For the text-containing cell, return its midpoint in (X, Y) coordinate format. 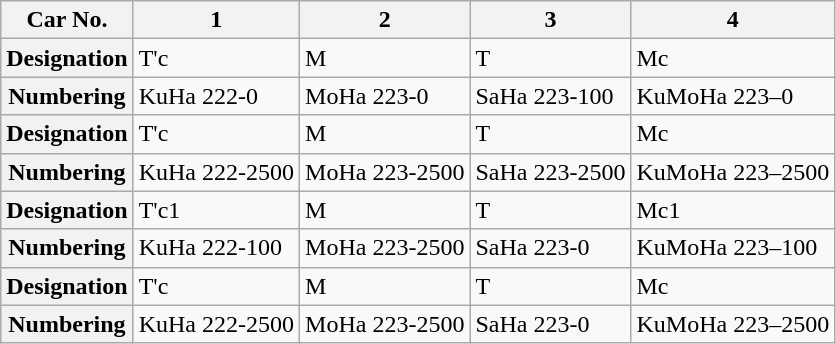
Mc1 (733, 210)
4 (733, 20)
SaHa 223-2500 (550, 172)
SaHa 223-100 (550, 96)
3 (550, 20)
Car No. (67, 20)
MoHa 223-0 (385, 96)
KuMoHa 223–0 (733, 96)
1 (216, 20)
KuHa 222-0 (216, 96)
2 (385, 20)
KuMoHa 223–100 (733, 248)
KuHa 222-100 (216, 248)
T'c1 (216, 210)
